From the cell containing the given text, extract its center point as (x, y) coordinate. 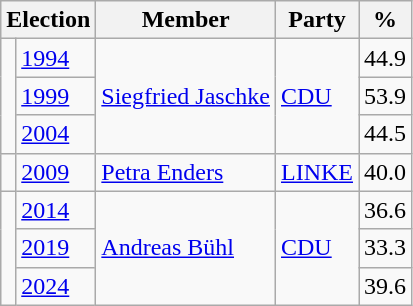
Siegfried Jaschke (186, 96)
Election (48, 20)
40.0 (386, 172)
LINKE (316, 172)
1999 (56, 96)
2014 (56, 210)
44.5 (386, 134)
39.6 (386, 286)
2024 (56, 286)
2019 (56, 248)
2004 (56, 134)
44.9 (386, 58)
Member (186, 20)
Andreas Bühl (186, 248)
Petra Enders (186, 172)
1994 (56, 58)
33.3 (386, 248)
% (386, 20)
53.9 (386, 96)
Party (316, 20)
36.6 (386, 210)
2009 (56, 172)
